Return [x, y] of the center of cell containing provided text 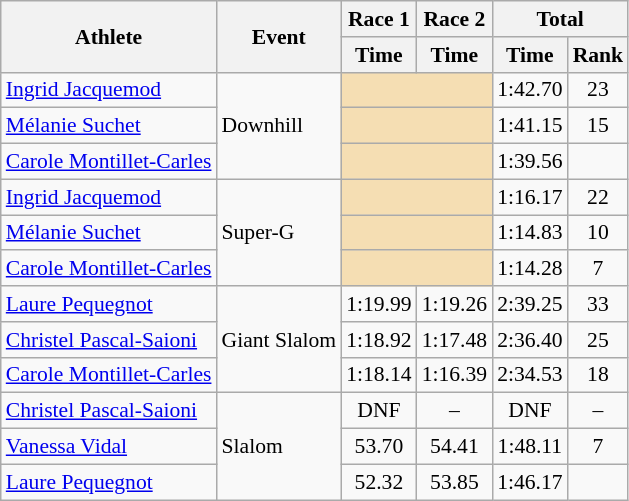
Athlete [109, 36]
Rank [598, 55]
23 [598, 90]
1:18.14 [378, 375]
53.70 [378, 447]
Giant Slalom [278, 340]
1:19.26 [454, 304]
1:48.11 [530, 447]
33 [598, 304]
54.41 [454, 447]
22 [598, 197]
1:18.92 [378, 340]
Slalom [278, 446]
1:16.39 [454, 375]
52.32 [378, 482]
1:46.17 [530, 482]
1:19.99 [378, 304]
10 [598, 233]
25 [598, 340]
Super-G [278, 232]
Race 1 [378, 19]
2:34.53 [530, 375]
Vanessa Vidal [109, 447]
Event [278, 36]
1:14.28 [530, 269]
Race 2 [454, 19]
2:36.40 [530, 340]
1:14.83 [530, 233]
53.85 [454, 482]
2:39.25 [530, 304]
18 [598, 375]
1:42.70 [530, 90]
15 [598, 126]
1:41.15 [530, 126]
1:39.56 [530, 162]
Downhill [278, 126]
1:16.17 [530, 197]
Total [560, 19]
1:17.48 [454, 340]
